Provide the (x, y) coordinate of the cell's center where the given text is located.  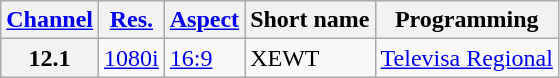
Programming (466, 20)
Aspect (204, 20)
Channel (50, 20)
1080i (132, 58)
12.1 (50, 58)
Res. (132, 20)
XEWT (310, 58)
Short name (310, 20)
Televisa Regional (466, 58)
16:9 (204, 58)
